Extract the (x, y) coordinate from the center of the cell holding the provided text.  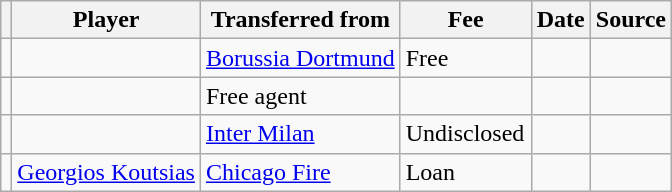
Fee (466, 20)
Borussia Dortmund (300, 58)
Free agent (300, 96)
Chicago Fire (300, 172)
Player (106, 20)
Inter Milan (300, 134)
Transferred from (300, 20)
Date (560, 20)
Free (466, 58)
Georgios Koutsias (106, 172)
Undisclosed (466, 134)
Loan (466, 172)
Source (630, 20)
